Determine the [x, y] coordinate at the center of the cell enclosing the given text.  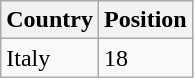
Italy [50, 58]
Position [145, 20]
Country [50, 20]
18 [145, 58]
